Identify which cell holds the provided text, then report its (X, Y) central coordinate. 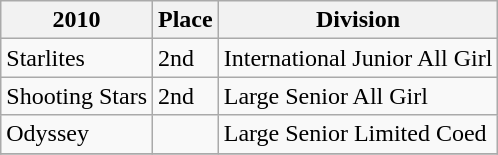
2010 (77, 20)
Large Senior All Girl (358, 96)
Odyssey (77, 134)
Division (358, 20)
Starlites (77, 58)
Shooting Stars (77, 96)
International Junior All Girl (358, 58)
Large Senior Limited Coed (358, 134)
Place (186, 20)
